Identify which cell holds the provided text, then report its [x, y] central coordinate. 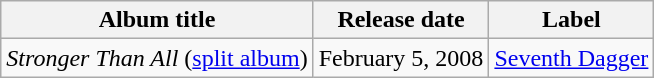
Album title [157, 20]
February 5, 2008 [401, 58]
Label [572, 20]
Release date [401, 20]
Seventh Dagger [572, 58]
Stronger Than All (split album) [157, 58]
